Find where the given text appears and provide that cell's center as [x, y] coordinate. 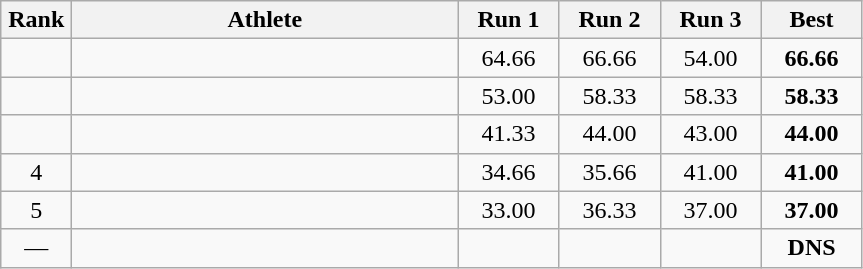
33.00 [508, 210]
64.66 [508, 58]
Run 1 [508, 20]
5 [36, 210]
— [36, 248]
Athlete [265, 20]
DNS [812, 248]
53.00 [508, 96]
Run 2 [610, 20]
41.33 [508, 134]
Best [812, 20]
Run 3 [710, 20]
34.66 [508, 172]
Rank [36, 20]
43.00 [710, 134]
35.66 [610, 172]
36.33 [610, 210]
54.00 [710, 58]
4 [36, 172]
